Return (X, Y) of the center of cell containing provided text 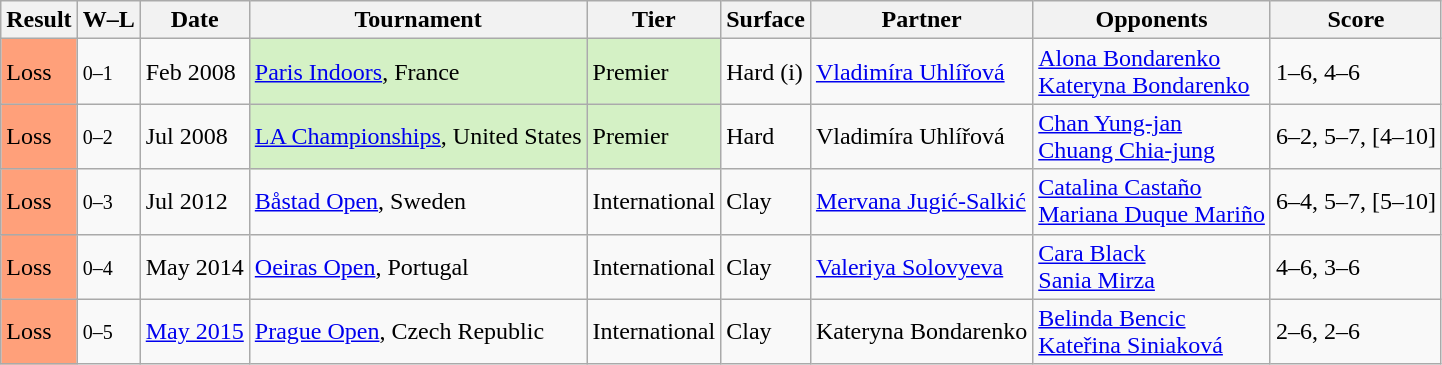
W–L (108, 20)
Chan Yung-jan Chuang Chia-jung (1152, 136)
Partner (921, 20)
Mervana Jugić-Salkić (921, 202)
May 2015 (194, 332)
Feb 2008 (194, 72)
Hard (i) (766, 72)
Alona Bondarenko Kateryna Bondarenko (1152, 72)
6–2, 5–7, [4–10] (1356, 136)
0–1 (108, 72)
Cara Black Sania Mirza (1152, 266)
Date (194, 20)
May 2014 (194, 266)
4–6, 3–6 (1356, 266)
2–6, 2–6 (1356, 332)
Surface (766, 20)
0–2 (108, 136)
Båstad Open, Sweden (418, 202)
Oeiras Open, Portugal (418, 266)
Result (39, 20)
1–6, 4–6 (1356, 72)
Paris Indoors, France (418, 72)
Tier (654, 20)
Belinda Bencic Kateřina Siniaková (1152, 332)
Jul 2012 (194, 202)
Score (1356, 20)
6–4, 5–7, [5–10] (1356, 202)
Opponents (1152, 20)
Valeriya Solovyeva (921, 266)
Jul 2008 (194, 136)
0–4 (108, 266)
Kateryna Bondarenko (921, 332)
Tournament (418, 20)
Hard (766, 136)
Prague Open, Czech Republic (418, 332)
LA Championships, United States (418, 136)
0–5 (108, 332)
Catalina Castaño Mariana Duque Mariño (1152, 202)
0–3 (108, 202)
